For the text-containing cell, return its midpoint in [X, Y] coordinate format. 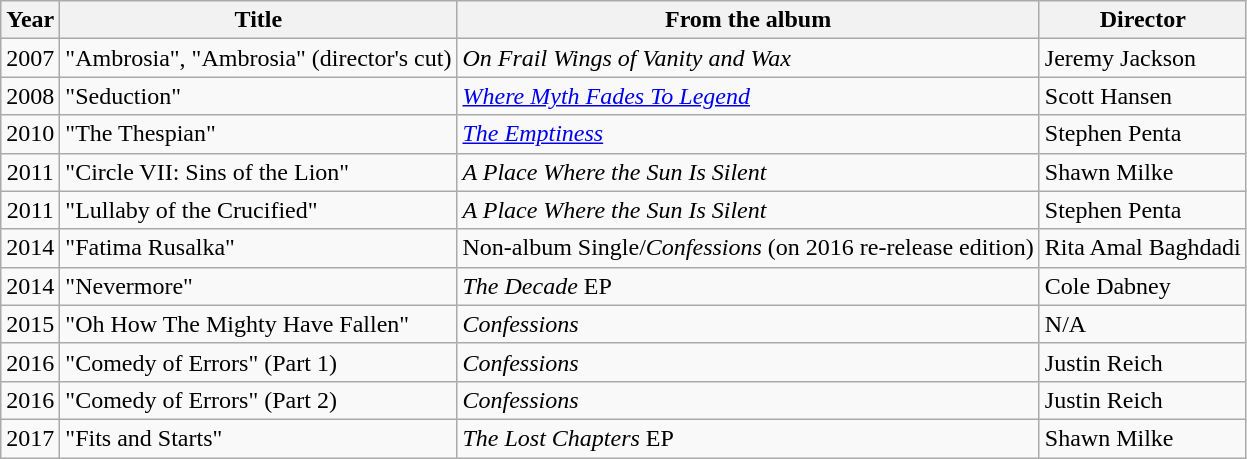
Director [1142, 20]
"The Thespian" [258, 134]
"Comedy of Errors" (Part 2) [258, 400]
Title [258, 20]
"Fits and Starts" [258, 438]
Non-album Single/Confessions (on 2016 re-release edition) [748, 248]
Cole Dabney [1142, 286]
The Lost Chapters EP [748, 438]
2010 [30, 134]
2017 [30, 438]
Rita Amal Baghdadi [1142, 248]
"Comedy of Errors" (Part 1) [258, 362]
The Decade EP [748, 286]
"Lullaby of the Crucified" [258, 210]
2008 [30, 96]
Scott Hansen [1142, 96]
On Frail Wings of Vanity and Wax [748, 58]
2015 [30, 324]
"Ambrosia", "Ambrosia" (director's cut) [258, 58]
"Nevermore" [258, 286]
Year [30, 20]
"Seduction" [258, 96]
The Emptiness [748, 134]
"Circle VII: Sins of the Lion" [258, 172]
N/A [1142, 324]
Jeremy Jackson [1142, 58]
Where Myth Fades To Legend [748, 96]
2007 [30, 58]
From the album [748, 20]
"Oh How The Mighty Have Fallen" [258, 324]
"Fatima Rusalka" [258, 248]
